Return the (x, y) coordinate for the center point of the cell that contains the specified text.  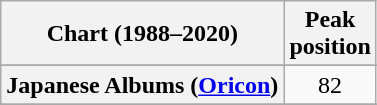
Peakposition (330, 34)
Chart (1988–2020) (142, 34)
Japanese Albums (Oricon) (142, 85)
82 (330, 85)
